Extract the (x, y) coordinate from the center of the cell holding the provided text.  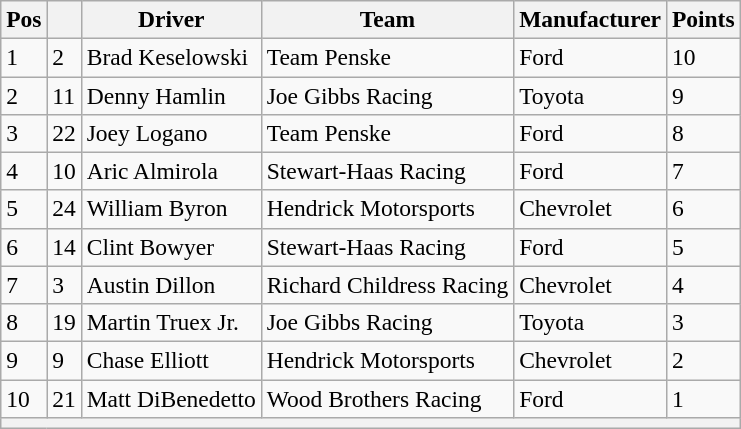
Richard Childress Racing (387, 285)
Denny Hamlin (171, 95)
24 (64, 209)
14 (64, 247)
19 (64, 322)
11 (64, 95)
Austin Dillon (171, 285)
Driver (171, 19)
Wood Brothers Racing (387, 398)
Martin Truex Jr. (171, 322)
Brad Keselowski (171, 57)
21 (64, 398)
Matt DiBenedetto (171, 398)
Aric Almirola (171, 171)
Pos (24, 19)
Clint Bowyer (171, 247)
Joey Logano (171, 133)
Manufacturer (590, 19)
Chase Elliott (171, 360)
Team (387, 19)
Points (703, 19)
22 (64, 133)
William Byron (171, 209)
